Determine the [X, Y] coordinate at the center of the cell enclosing the given text.  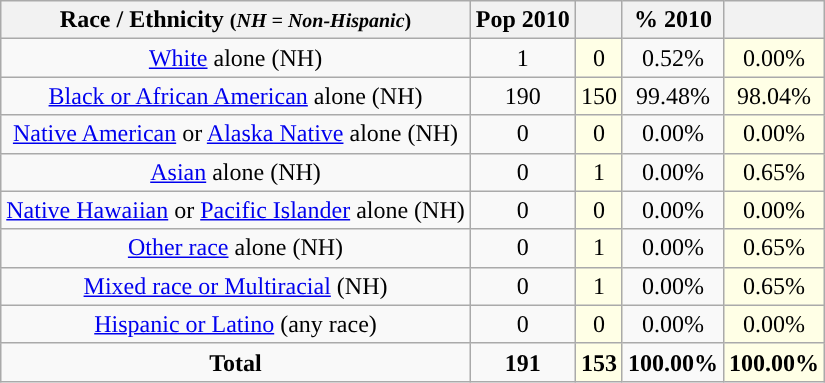
191 [522, 362]
0.52% [672, 58]
Native Hawaiian or Pacific Islander alone (NH) [236, 210]
Asian alone (NH) [236, 172]
150 [598, 96]
Pop 2010 [522, 20]
Total [236, 362]
Native American or Alaska Native alone (NH) [236, 134]
White alone (NH) [236, 58]
190 [522, 96]
Other race alone (NH) [236, 248]
Hispanic or Latino (any race) [236, 324]
153 [598, 362]
% 2010 [672, 20]
Black or African American alone (NH) [236, 96]
98.04% [774, 96]
Mixed race or Multiracial (NH) [236, 286]
99.48% [672, 96]
Race / Ethnicity (NH = Non-Hispanic) [236, 20]
